Return the (x, y) coordinate for the center point of the cell that contains the specified text.  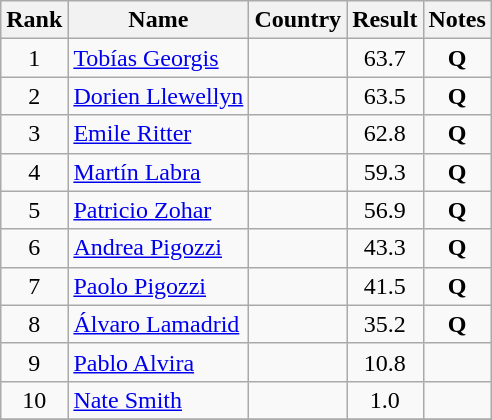
Name (158, 20)
Dorien Llewellyn (158, 96)
Notes (457, 20)
Pablo Alvira (158, 362)
9 (34, 362)
Result (385, 20)
1.0 (385, 400)
Álvaro Lamadrid (158, 324)
35.2 (385, 324)
59.3 (385, 172)
Patricio Zohar (158, 210)
5 (34, 210)
43.3 (385, 248)
Country (298, 20)
56.9 (385, 210)
7 (34, 286)
1 (34, 58)
2 (34, 96)
Emile Ritter (158, 134)
10 (34, 400)
6 (34, 248)
Andrea Pigozzi (158, 248)
Tobías Georgis (158, 58)
10.8 (385, 362)
Rank (34, 20)
4 (34, 172)
63.5 (385, 96)
Paolo Pigozzi (158, 286)
41.5 (385, 286)
Martín Labra (158, 172)
Nate Smith (158, 400)
3 (34, 134)
8 (34, 324)
62.8 (385, 134)
63.7 (385, 58)
